Return the [X, Y] coordinate for the center point of the cell that contains the specified text.  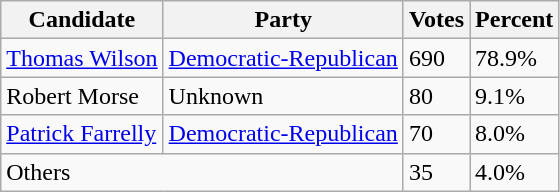
9.1% [514, 96]
Thomas Wilson [82, 58]
Robert Morse [82, 96]
Others [202, 172]
Party [283, 20]
4.0% [514, 172]
70 [436, 134]
Unknown [283, 96]
690 [436, 58]
Percent [514, 20]
35 [436, 172]
Candidate [82, 20]
8.0% [514, 134]
Votes [436, 20]
80 [436, 96]
78.9% [514, 58]
Patrick Farrelly [82, 134]
